Output the (x, y) coordinate of the center of the cell containing the given text.  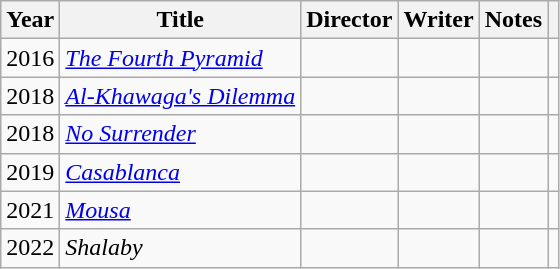
Writer (438, 20)
Al-Khawaga's Dilemma (180, 96)
2019 (30, 172)
Year (30, 20)
Title (180, 20)
Shalaby (180, 248)
Director (350, 20)
2022 (30, 248)
2021 (30, 210)
Notes (513, 20)
Casablanca (180, 172)
Mousa (180, 210)
No Surrender (180, 134)
2016 (30, 58)
The Fourth Pyramid (180, 58)
